Locate the cell with the specified text and output its (X, Y) center coordinate. 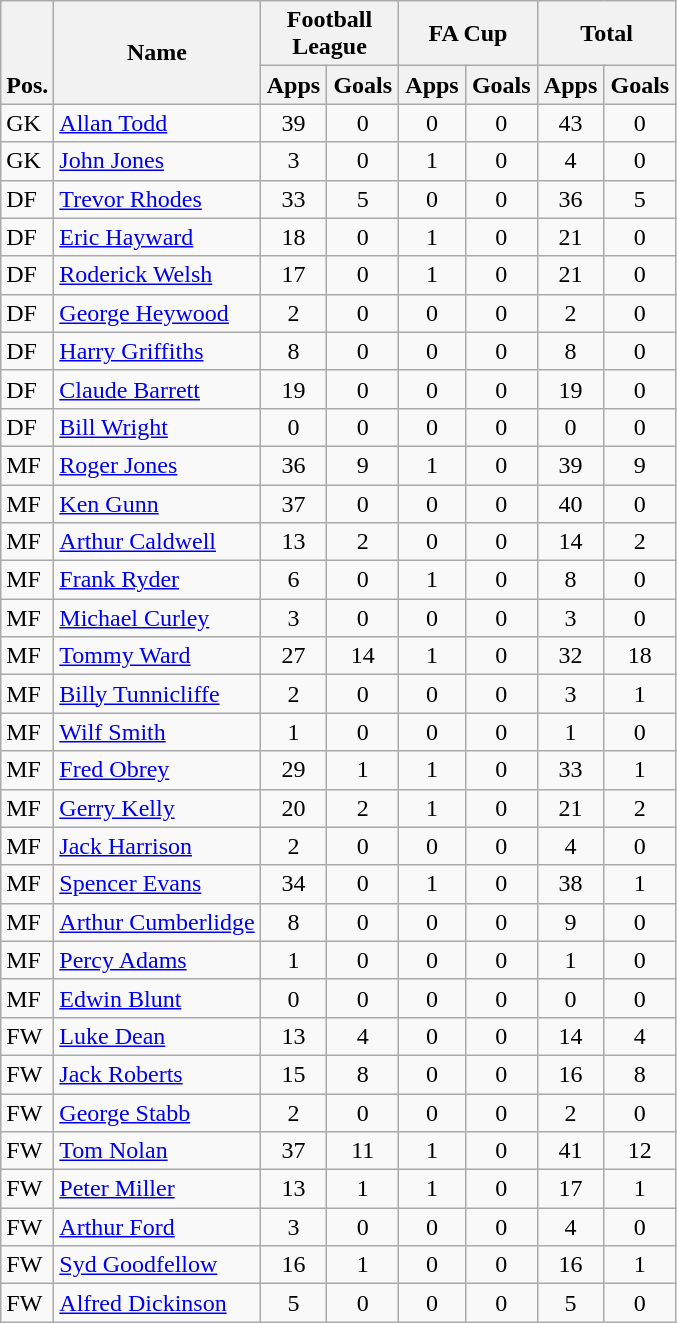
George Heywood (157, 313)
Allan Todd (157, 123)
FA Cup (468, 34)
Peter Miller (157, 1189)
Spencer Evans (157, 884)
40 (570, 503)
6 (294, 580)
Bill Wright (157, 427)
Wilf Smith (157, 732)
20 (294, 808)
Jack Harrison (157, 846)
John Jones (157, 161)
Arthur Cumberlidge (157, 922)
Name (157, 52)
Trevor Rhodes (157, 199)
Harry Griffiths (157, 351)
Tommy Ward (157, 656)
Percy Adams (157, 960)
32 (570, 656)
27 (294, 656)
Ken Gunn (157, 503)
Roger Jones (157, 465)
11 (363, 1151)
Luke Dean (157, 1036)
29 (294, 770)
15 (294, 1074)
Michael Curley (157, 618)
Jack Roberts (157, 1074)
43 (570, 123)
Alfred Dickinson (157, 1303)
Frank Ryder (157, 580)
Fred Obrey (157, 770)
Billy Tunnicliffe (157, 694)
Arthur Caldwell (157, 542)
Total (606, 34)
Arthur Ford (157, 1227)
Claude Barrett (157, 389)
Syd Goodfellow (157, 1265)
Roderick Welsh (157, 275)
Football League (330, 34)
Tom Nolan (157, 1151)
Pos. (28, 52)
12 (640, 1151)
George Stabb (157, 1113)
41 (570, 1151)
Eric Hayward (157, 237)
38 (570, 884)
Edwin Blunt (157, 998)
Gerry Kelly (157, 808)
34 (294, 884)
